Detect which cell encompasses the target text, then output its (X, Y) center coordinate. 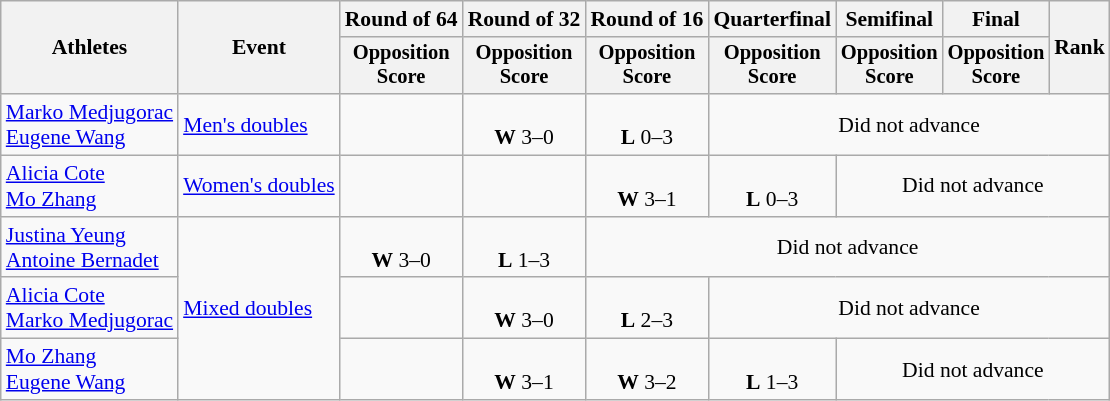
Mixed doubles (259, 308)
Round of 64 (402, 19)
Men's doubles (259, 124)
Semifinal (890, 19)
Rank (1080, 48)
Final (996, 19)
Marko MedjugoracEugene Wang (90, 124)
Event (259, 48)
Quarterfinal (772, 19)
Round of 32 (524, 19)
Mo ZhangEugene Wang (90, 370)
Women's doubles (259, 186)
Round of 16 (646, 19)
W 3–2 (646, 370)
Alicia CoteMarko Medjugorac (90, 308)
Athletes (90, 48)
Justina YeungAntoine Bernadet (90, 248)
Alicia CoteMo Zhang (90, 186)
L 2–3 (646, 308)
